Return (x, y) of the center of cell containing provided text 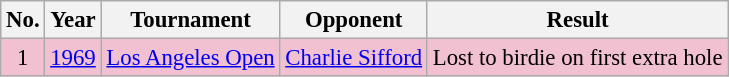
Result (577, 20)
1969 (73, 58)
Year (73, 20)
Tournament (190, 20)
1 (23, 58)
Los Angeles Open (190, 58)
Opponent (354, 20)
No. (23, 20)
Lost to birdie on first extra hole (577, 58)
Charlie Sifford (354, 58)
